Locate the cell with the specified text and output its [x, y] center coordinate. 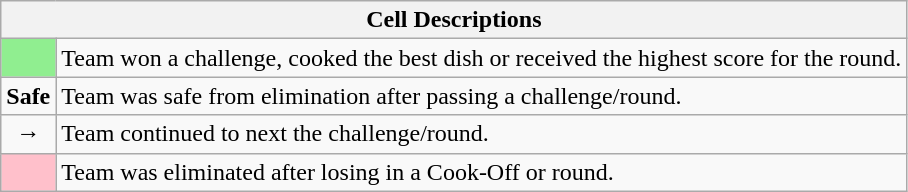
Team won a challenge, cooked the best dish or received the highest score for the round. [482, 58]
Team was eliminated after losing in a Cook-Off or round. [482, 172]
Safe [28, 96]
→ [28, 134]
Cell Descriptions [454, 20]
Team continued to next the challenge/round. [482, 134]
Team was safe from elimination after passing a challenge/round. [482, 96]
